Pinpoint the cell where the given text exists, returning its (X, Y) midpoint coordinate. 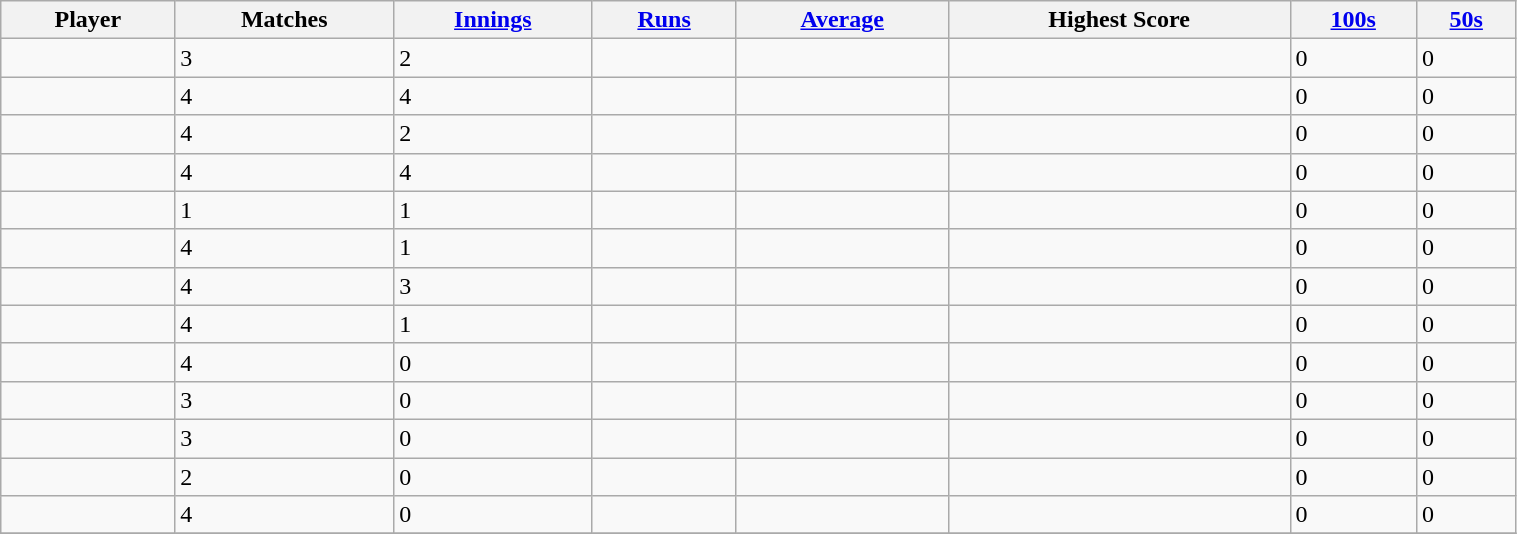
100s (1353, 20)
Matches (284, 20)
Highest Score (1119, 20)
Player (88, 20)
Innings (493, 20)
Runs (664, 20)
50s (1466, 20)
Average (842, 20)
